Capture the cell that displays the provided text and extract its (x, y) central coordinate. 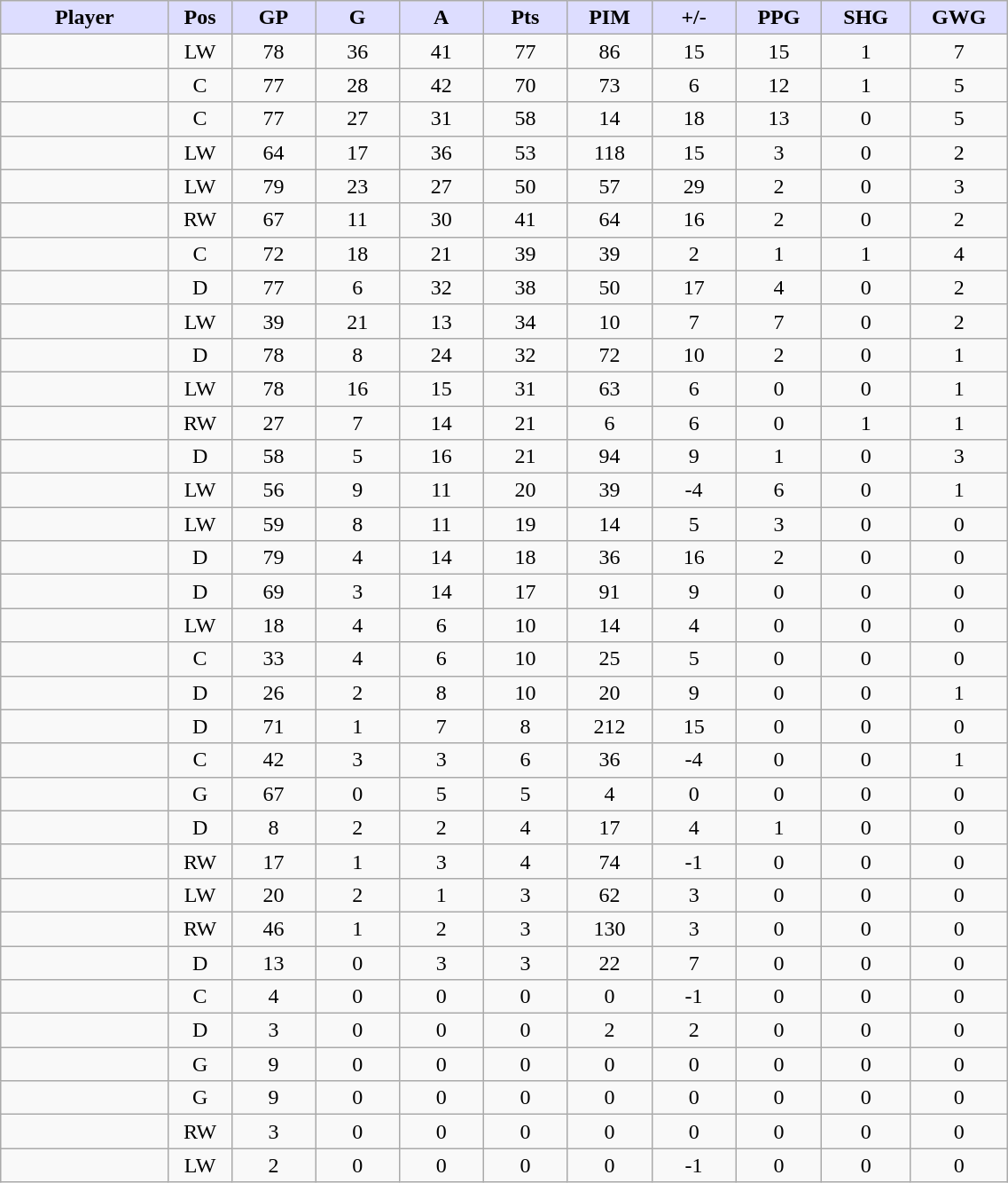
Pos (200, 18)
53 (525, 153)
94 (610, 457)
38 (525, 287)
59 (273, 524)
46 (273, 928)
70 (525, 85)
GWG (958, 18)
19 (525, 524)
33 (273, 659)
PIM (610, 18)
25 (610, 659)
71 (273, 726)
Pts (525, 18)
12 (778, 85)
30 (441, 220)
63 (610, 388)
28 (358, 85)
212 (610, 726)
22 (610, 962)
26 (273, 693)
A (441, 18)
130 (610, 928)
+/- (693, 18)
Player (85, 18)
SHG (866, 18)
62 (610, 895)
23 (358, 186)
56 (273, 490)
69 (273, 591)
34 (525, 321)
91 (610, 591)
74 (610, 861)
24 (441, 355)
86 (610, 51)
73 (610, 85)
PPG (778, 18)
29 (693, 186)
57 (610, 186)
GP (273, 18)
118 (610, 153)
